Return (x, y) of the center of cell containing provided text 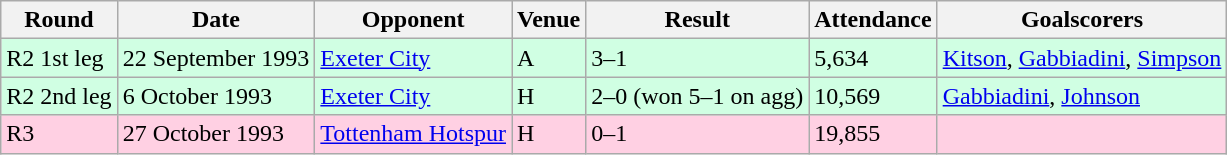
R2 1st leg (59, 58)
Result (698, 20)
Round (59, 20)
Tottenham Hotspur (414, 134)
Opponent (414, 20)
6 October 1993 (216, 96)
27 October 1993 (216, 134)
5,634 (873, 58)
2–0 (won 5–1 on agg) (698, 96)
0–1 (698, 134)
10,569 (873, 96)
22 September 1993 (216, 58)
Attendance (873, 20)
R2 2nd leg (59, 96)
R3 (59, 134)
Goalscorers (1082, 20)
19,855 (873, 134)
Gabbiadini, Johnson (1082, 96)
Date (216, 20)
A (549, 58)
3–1 (698, 58)
Kitson, Gabbiadini, Simpson (1082, 58)
Venue (549, 20)
